Identify which cell holds the provided text, then report its (x, y) central coordinate. 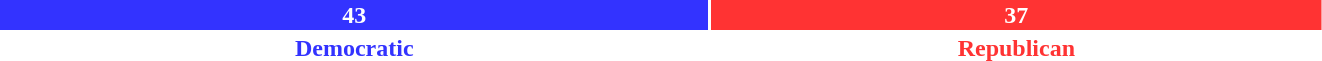
37 (1017, 15)
43 (354, 15)
